Output the (X, Y) coordinate of the center of the cell containing the given text.  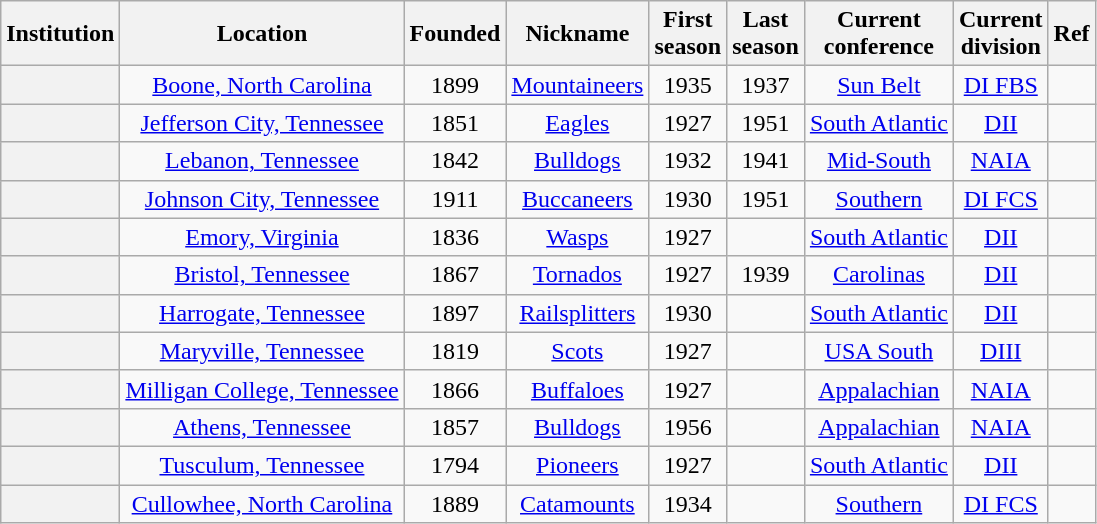
Ref (1072, 34)
Wasps (578, 237)
1934 (688, 503)
1866 (455, 389)
Eagles (578, 123)
1836 (455, 237)
Buffaloes (578, 389)
Lastseason (766, 34)
1935 (688, 85)
Johnson City, Tennessee (262, 199)
1939 (766, 275)
1842 (455, 161)
Catamounts (578, 503)
Jefferson City, Tennessee (262, 123)
Founded (455, 34)
Currentdivision (1000, 34)
DI FBS (1000, 85)
DIII (1000, 351)
1932 (688, 161)
Cullowhee, North Carolina (262, 503)
Currentconference (878, 34)
Pioneers (578, 465)
1889 (455, 503)
1851 (455, 123)
Buccaneers (578, 199)
Maryville, Tennessee (262, 351)
Athens, Tennessee (262, 427)
Lebanon, Tennessee (262, 161)
Carolinas (878, 275)
USA South (878, 351)
Railsplitters (578, 313)
Location (262, 34)
Harrogate, Tennessee (262, 313)
Sun Belt (878, 85)
1941 (766, 161)
Bristol, Tennessee (262, 275)
1897 (455, 313)
Nickname (578, 34)
1819 (455, 351)
Firstseason (688, 34)
Emory, Virginia (262, 237)
Tusculum, Tennessee (262, 465)
Institution (60, 34)
1867 (455, 275)
Milligan College, Tennessee (262, 389)
1956 (688, 427)
Tornados (578, 275)
1937 (766, 85)
1911 (455, 199)
1794 (455, 465)
1899 (455, 85)
Mountaineers (578, 85)
Scots (578, 351)
Boone, North Carolina (262, 85)
Mid-South (878, 161)
1857 (455, 427)
